Scan for the cell matching the given text and deliver its (x, y) coordinate at center. 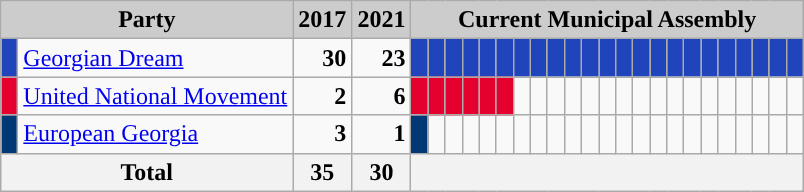
Party (147, 20)
2017 (322, 20)
1 (382, 134)
2021 (382, 20)
Current Municipal Assembly (607, 20)
3 (322, 134)
2 (322, 96)
23 (382, 58)
European Georgia (156, 134)
United National Movement (156, 96)
Total (147, 172)
Georgian Dream (156, 58)
35 (322, 172)
6 (382, 96)
